Identify which cell holds the provided text, then report its [x, y] central coordinate. 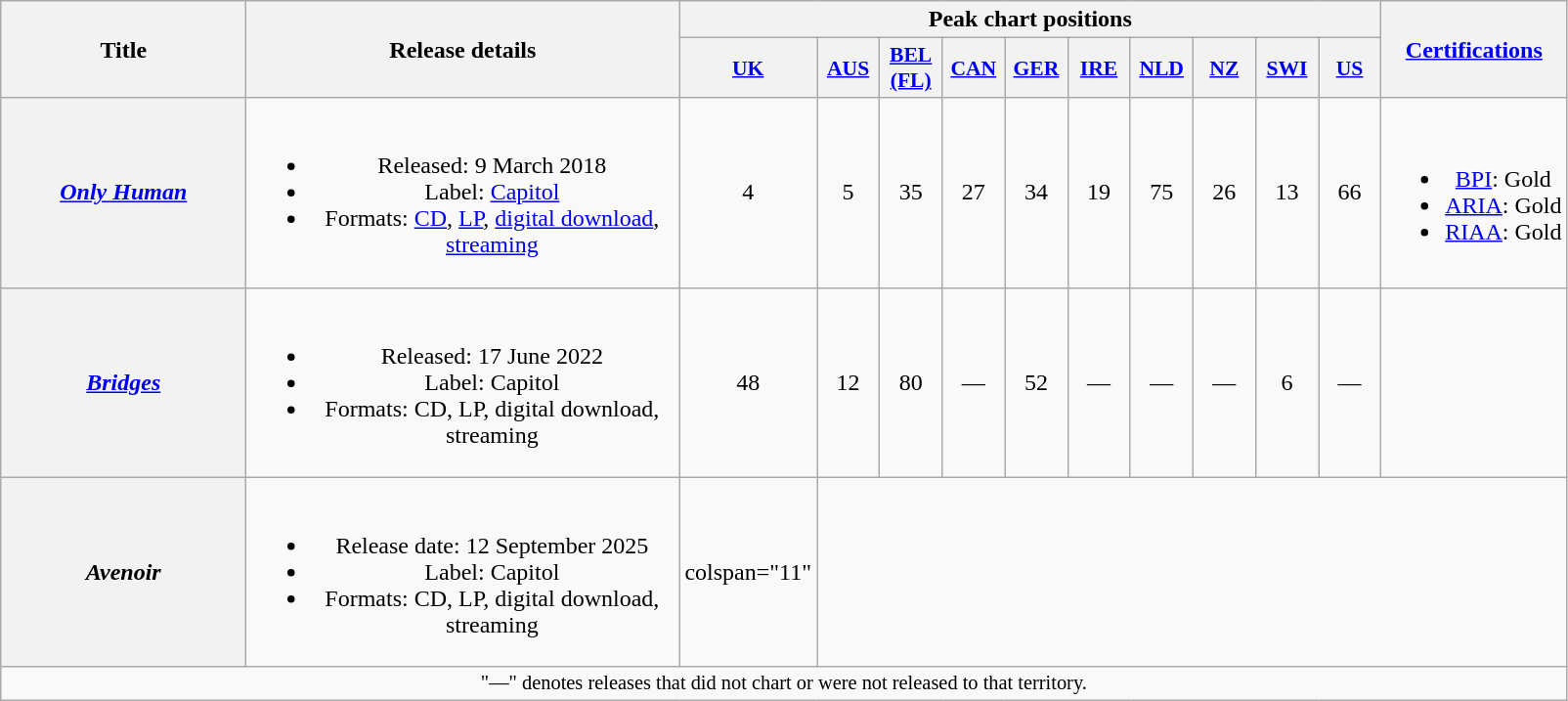
4 [749, 193]
Only Human [123, 193]
Avenoir [123, 572]
IRE [1099, 68]
13 [1286, 193]
BPI: GoldARIA: GoldRIAA: Gold [1474, 193]
AUS [849, 68]
NZ [1224, 68]
BEL(FL) [911, 68]
Released: 17 June 2022Label: CapitolFormats: CD, LP, digital download, streaming [463, 382]
"—" denotes releases that did not chart or were not released to that territory. [784, 683]
Released: 9 March 2018Label: CapitolFormats: CD, LP, digital download, streaming [463, 193]
66 [1349, 193]
CAN [974, 68]
35 [911, 193]
Title [123, 49]
34 [1036, 193]
SWI [1286, 68]
75 [1161, 193]
US [1349, 68]
5 [849, 193]
GER [1036, 68]
12 [849, 382]
48 [749, 382]
80 [911, 382]
NLD [1161, 68]
colspan="11" [749, 572]
6 [1286, 382]
26 [1224, 193]
52 [1036, 382]
Peak chart positions [1030, 20]
Release date: 12 September 2025Label: CapitolFormats: CD, LP, digital download, streaming [463, 572]
Bridges [123, 382]
27 [974, 193]
UK [749, 68]
Release details [463, 49]
19 [1099, 193]
Certifications [1474, 49]
